For the text-containing cell, return its midpoint in [x, y] coordinate format. 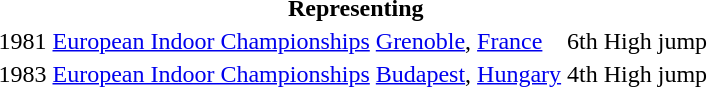
6th [583, 41]
Grenoble, France [468, 41]
European Indoor Championships [211, 41]
